From the cell containing the given text, extract its center point as (x, y) coordinate. 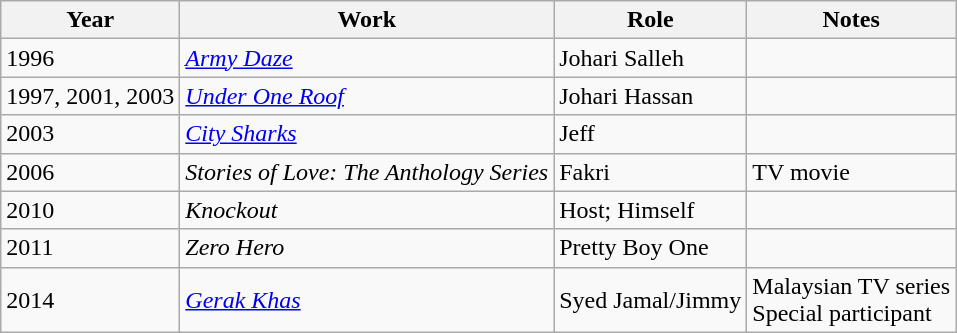
Year (90, 20)
2003 (90, 134)
2014 (90, 300)
TV movie (852, 172)
2006 (90, 172)
Malaysian TV series Special participant (852, 300)
Gerak Khas (367, 300)
Under One Roof (367, 96)
2010 (90, 210)
City Sharks (367, 134)
1996 (90, 58)
Host; Himself (650, 210)
Stories of Love: The Anthology Series (367, 172)
1997, 2001, 2003 (90, 96)
Fakri (650, 172)
Johari Hassan (650, 96)
Role (650, 20)
Johari Salleh (650, 58)
Zero Hero (367, 248)
Syed Jamal/Jimmy (650, 300)
2011 (90, 248)
Army Daze (367, 58)
Knockout (367, 210)
Jeff (650, 134)
Pretty Boy One (650, 248)
Work (367, 20)
Notes (852, 20)
